Scan for the cell matching the given text and deliver its [x, y] coordinate at center. 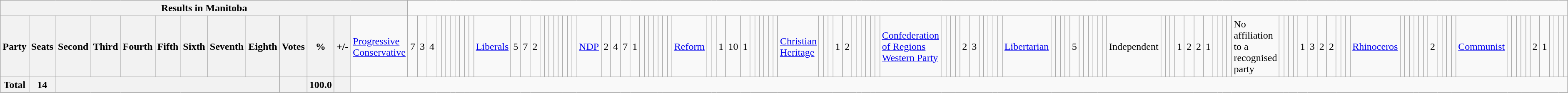
Confederation of Regions Western Party [910, 46]
Independent [1134, 46]
Fourth [137, 46]
100.0 [321, 85]
Third [106, 46]
Seventh [227, 46]
Party [15, 46]
Reform [689, 46]
Liberals [492, 46]
Votes [293, 46]
Seats [42, 46]
% [321, 46]
10 [733, 46]
Total [15, 85]
Second [73, 46]
Eighth [263, 46]
14 [42, 85]
+/- [342, 46]
No affiliation to a recognised party [1255, 46]
Sixth [194, 46]
Libertarian [1027, 46]
NDP [589, 46]
Christian Heritage [798, 46]
Communist [1482, 46]
Fifth [168, 46]
Results in Manitoba [204, 8]
Rhinoceros [1375, 46]
Progressive Conservative [379, 46]
